Detect which cell encompasses the target text, then output its [X, Y] center coordinate. 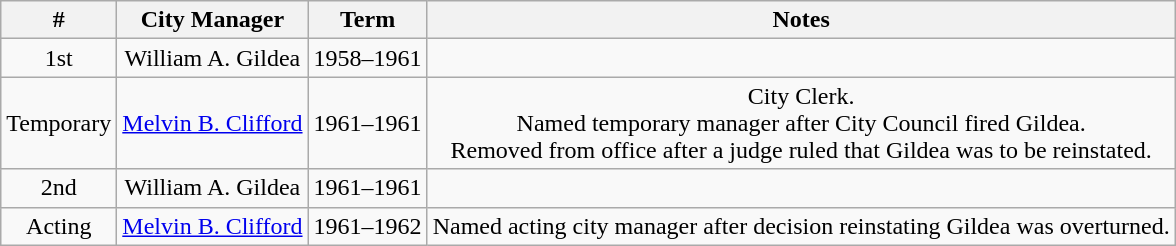
Temporary [59, 123]
City Clerk.Named temporary manager after City Council fired Gildea.Removed from office after a judge ruled that Gildea was to be reinstated. [801, 123]
Named acting city manager after decision reinstating Gildea was overturned. [801, 226]
1961–1962 [368, 226]
1st [59, 58]
Notes [801, 20]
Term [368, 20]
2nd [59, 188]
1958–1961 [368, 58]
City Manager [212, 20]
Acting [59, 226]
# [59, 20]
